From the cell containing the given text, extract its center point as [X, Y] coordinate. 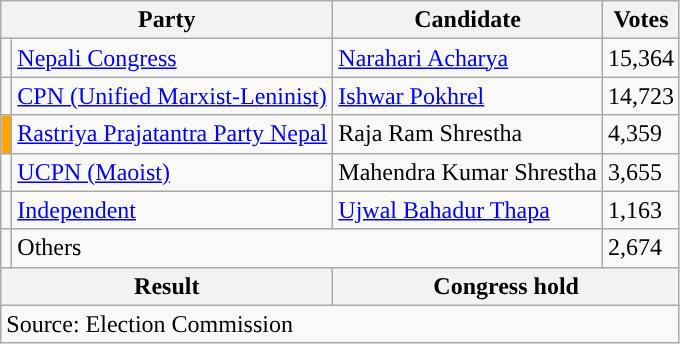
CPN (Unified Marxist-Leninist) [172, 96]
Narahari Acharya [468, 58]
Raja Ram Shrestha [468, 134]
Mahendra Kumar Shrestha [468, 172]
14,723 [640, 96]
Others [308, 248]
Candidate [468, 20]
Ujwal Bahadur Thapa [468, 210]
Votes [640, 20]
15,364 [640, 58]
Congress hold [506, 286]
Nepali Congress [172, 58]
Ishwar Pokhrel [468, 96]
2,674 [640, 248]
UCPN (Maoist) [172, 172]
Party [167, 20]
Result [167, 286]
1,163 [640, 210]
Rastriya Prajatantra Party Nepal [172, 134]
4,359 [640, 134]
Independent [172, 210]
3,655 [640, 172]
Source: Election Commission [340, 324]
